Search for the cell housing the specified text and yield its [x, y] center coordinate. 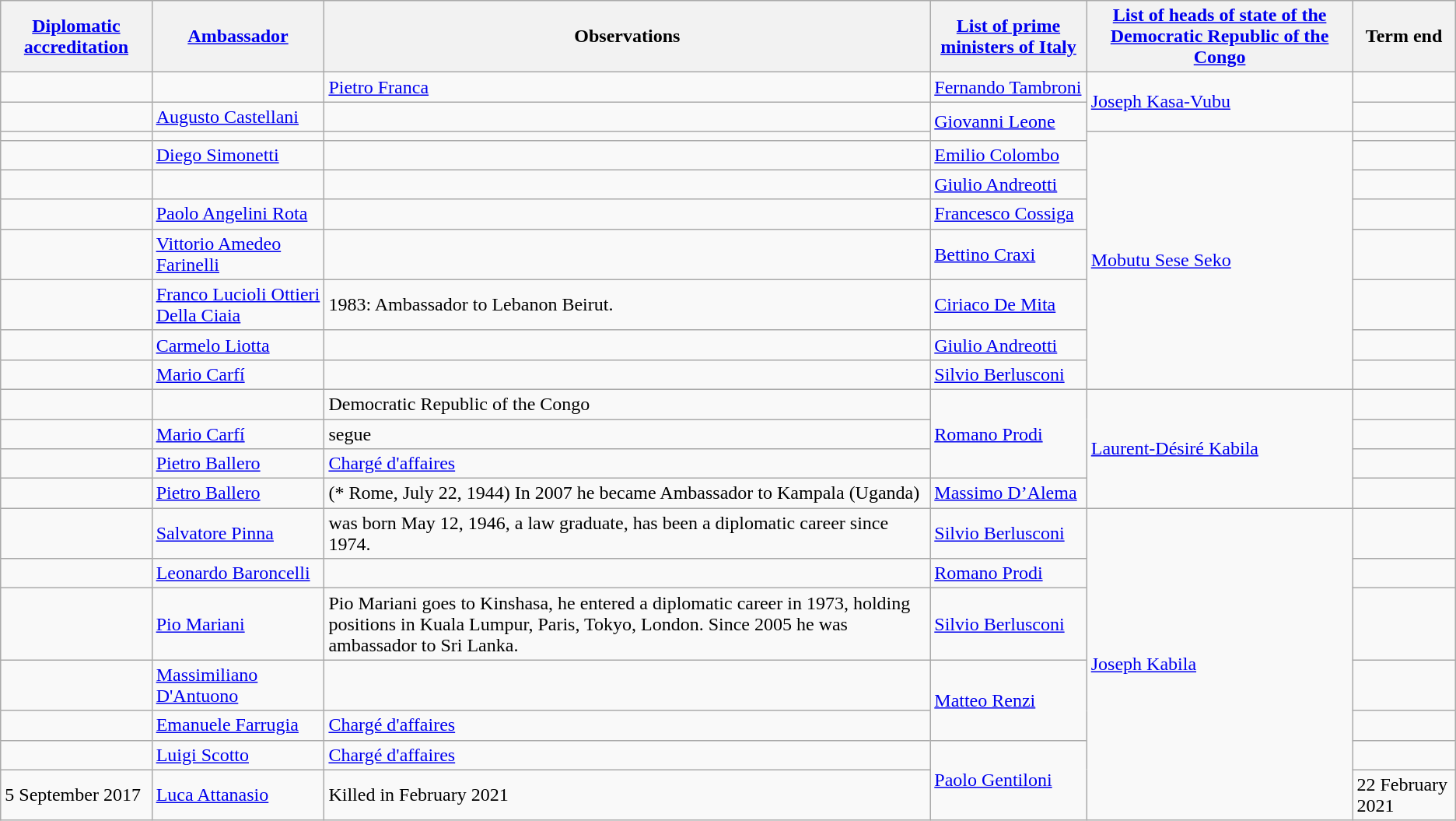
Luca Attanasio [238, 795]
Joseph Kasa-Vubu [1220, 102]
Luigi Scotto [238, 755]
Francesco Cossiga [1008, 214]
Ciriaco De Mita [1008, 305]
Term end [1404, 37]
Giovanni Leone [1008, 121]
Leonardo Baroncelli [238, 574]
Paolo Gentiloni [1008, 780]
Diego Simonetti [238, 155]
Democratic Republic of the Congo [627, 404]
22 February 2021 [1404, 795]
Pietro Franca [627, 87]
Franco Lucioli Ottieri Della Ciaia [238, 305]
Bettino Craxi [1008, 254]
Emilio Colombo [1008, 155]
Vittorio Amedeo Farinelli [238, 254]
was born May 12, 1946, a law graduate, has been a diplomatic career since 1974. [627, 534]
5 September 2017 [76, 795]
Laurent-Désiré Kabila [1220, 448]
Matteo Renzi [1008, 700]
Salvatore Pinna [238, 534]
Augusto Castellani [238, 117]
List of heads of state of the Democratic Republic of the Congo [1220, 37]
Carmelo Liotta [238, 345]
Diplomatic accreditation [76, 37]
Massimiliano D'Antuono [238, 685]
(* Rome, July 22, 1944) In 2007 he became Ambassador to Kampala (Uganda) [627, 493]
Massimo D’Alema [1008, 493]
Joseph Kabila [1220, 665]
Pio Mariani [238, 624]
1983: Ambassador to Lebanon Beirut. [627, 305]
Ambassador [238, 37]
List of prime ministers of Italy [1008, 37]
Killed in February 2021 [627, 795]
Emanuele Farrugia [238, 725]
segue [627, 433]
Fernando Tambroni [1008, 87]
Observations [627, 37]
Mobutu Sese Seko [1220, 261]
Paolo Angelini Rota [238, 214]
